Capture the cell that displays the provided text and extract its (x, y) central coordinate. 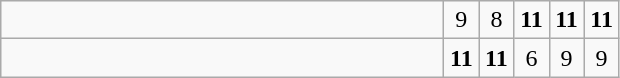
6 (532, 58)
8 (496, 20)
